Locate the cell with the specified text and output its (x, y) center coordinate. 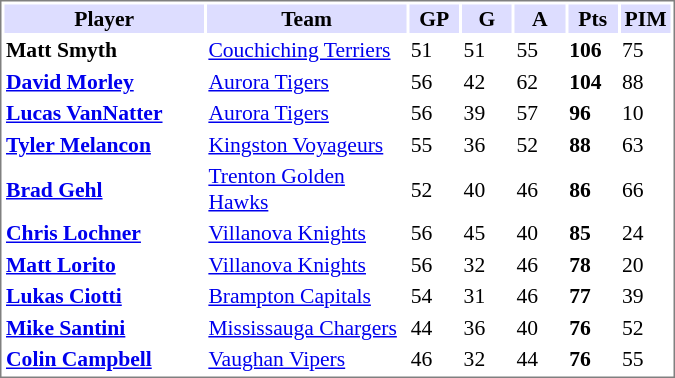
54 (434, 296)
Matt Lorito (104, 264)
Colin Campbell (104, 359)
Tyler Melancon (104, 144)
75 (646, 50)
Vaughan Vipers (306, 359)
31 (487, 296)
GP (434, 18)
Chris Lochner (104, 233)
104 (593, 82)
77 (593, 296)
David Morley (104, 82)
57 (540, 113)
Brad Gehl (104, 189)
66 (646, 189)
PIM (646, 18)
10 (646, 113)
Kingston Voyageurs (306, 144)
Trenton Golden Hawks (306, 189)
45 (487, 233)
86 (593, 189)
78 (593, 264)
Player (104, 18)
Mississauga Chargers (306, 328)
Lukas Ciotti (104, 296)
Lucas VanNatter (104, 113)
Couchiching Terriers (306, 50)
Team (306, 18)
62 (540, 82)
Pts (593, 18)
G (487, 18)
Mike Santini (104, 328)
24 (646, 233)
63 (646, 144)
20 (646, 264)
85 (593, 233)
Matt Smyth (104, 50)
96 (593, 113)
A (540, 18)
106 (593, 50)
Brampton Capitals (306, 296)
42 (487, 82)
